Capture the cell that displays the provided text and extract its [x, y] central coordinate. 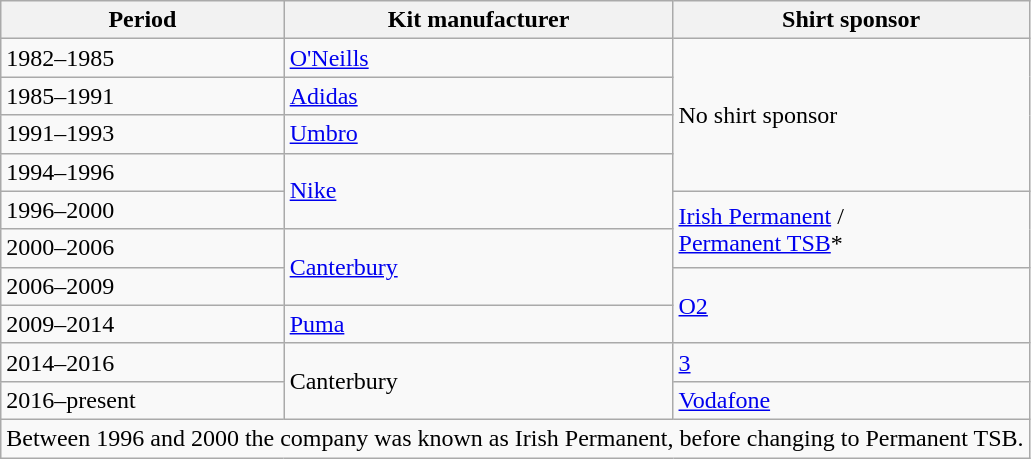
2009–2014 [142, 324]
Adidas [478, 96]
Irish Permanent /Permanent TSB* [851, 229]
2000–2006 [142, 248]
2006–2009 [142, 286]
3 [851, 362]
Vodafone [851, 400]
2016–present [142, 400]
Between 1996 and 2000 the company was known as Irish Permanent, before changing to Permanent TSB. [515, 438]
Shirt sponsor [851, 20]
O2 [851, 305]
1985–1991 [142, 96]
O'Neills [478, 58]
Nike [478, 191]
Puma [478, 324]
Umbro [478, 134]
1994–1996 [142, 172]
1996–2000 [142, 210]
No shirt sponsor [851, 115]
Kit manufacturer [478, 20]
2014–2016 [142, 362]
1991–1993 [142, 134]
1982–1985 [142, 58]
Period [142, 20]
